Return (x, y) of the center of cell containing provided text 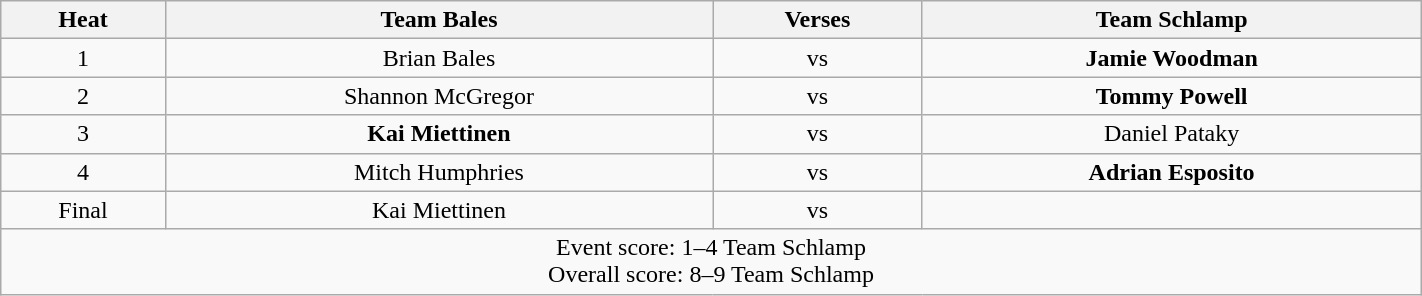
Heat (83, 20)
Verses (818, 20)
Tommy Powell (1172, 96)
Mitch Humphries (439, 172)
3 (83, 134)
2 (83, 96)
Shannon McGregor (439, 96)
Event score: 1–4 Team Schlamp Overall score: 8–9 Team Schlamp (711, 262)
Jamie Woodman (1172, 58)
Team Schlamp (1172, 20)
4 (83, 172)
Final (83, 210)
Daniel Pataky (1172, 134)
1 (83, 58)
Brian Bales (439, 58)
Team Bales (439, 20)
Adrian Esposito (1172, 172)
